Capture the cell that displays the provided text and extract its (x, y) central coordinate. 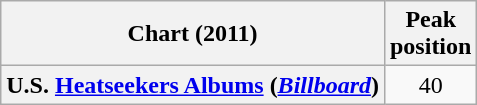
U.S. Heatseekers Albums (Billboard) (193, 85)
Chart (2011) (193, 34)
Peakposition (430, 34)
40 (430, 85)
